For the text-containing cell, return its midpoint in [x, y] coordinate format. 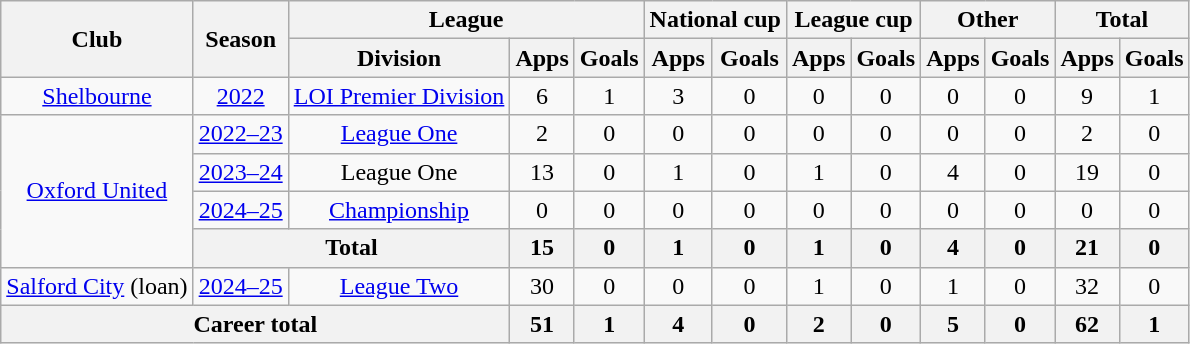
Division [399, 58]
2022–23 [240, 134]
Oxford United [97, 191]
League cup [853, 20]
Other [988, 20]
9 [1087, 96]
Career total [256, 324]
30 [542, 286]
Salford City (loan) [97, 286]
Season [240, 39]
21 [1087, 248]
2023–24 [240, 172]
13 [542, 172]
Championship [399, 210]
32 [1087, 286]
Shelbourne [97, 96]
League Two [399, 286]
League [466, 20]
Club [97, 39]
5 [953, 324]
3 [678, 96]
62 [1087, 324]
6 [542, 96]
LOI Premier Division [399, 96]
51 [542, 324]
15 [542, 248]
2022 [240, 96]
National cup [715, 20]
19 [1087, 172]
